Pinpoint the cell where the given text exists, returning its (x, y) midpoint coordinate. 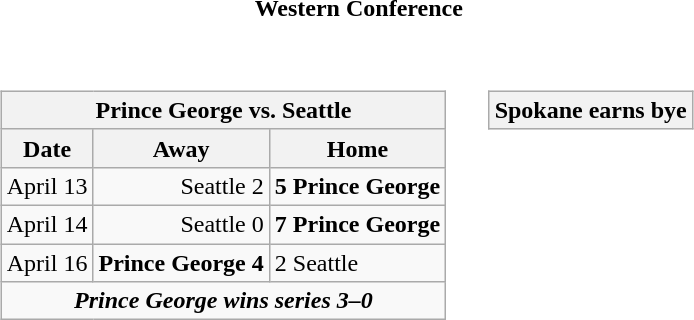
April 13 (47, 186)
Prince George wins series 3–0 (223, 301)
2 Seattle (357, 263)
Spokane earns bye (590, 110)
Away (181, 148)
Seattle 2 (181, 186)
Date (47, 148)
Seattle 0 (181, 224)
Prince George 4 (181, 263)
April 14 (47, 224)
April 16 (47, 263)
7 Prince George (357, 224)
Home (357, 148)
5 Prince George (357, 186)
Prince George vs. Seattle (223, 110)
